Detect which cell encompasses the target text, then output its (x, y) center coordinate. 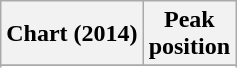
Chart (2014) (72, 34)
Peakposition (189, 34)
